Scan for the cell matching the given text and deliver its [X, Y] coordinate at center. 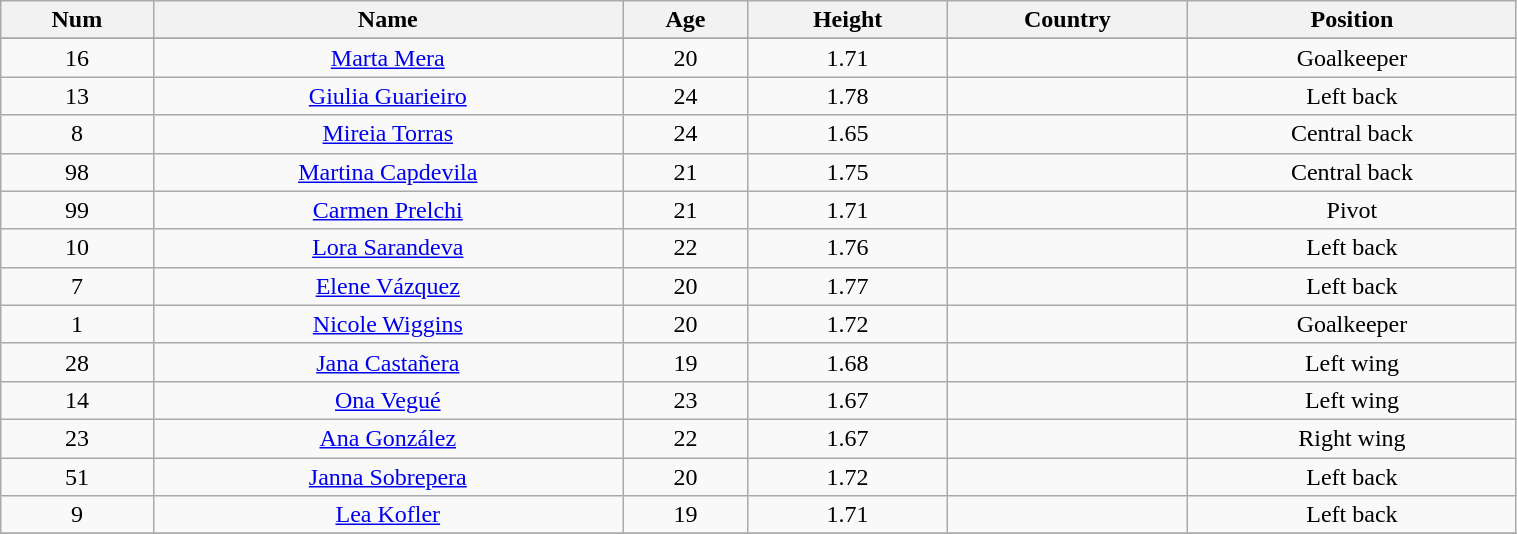
Lora Sarandeva [388, 248]
10 [77, 248]
Marta Mera [388, 58]
51 [77, 477]
Giulia Guarieiro [388, 96]
Carmen Prelchi [388, 210]
9 [77, 515]
1.65 [847, 134]
Elene Vázquez [388, 286]
1.78 [847, 96]
Num [77, 20]
Ona Vegué [388, 400]
Right wing [1352, 438]
Country [1068, 20]
1 [77, 324]
8 [77, 134]
Lea Kofler [388, 515]
1.68 [847, 362]
Martina Capdevila [388, 172]
7 [77, 286]
Ana González [388, 438]
1.76 [847, 248]
28 [77, 362]
Nicole Wiggins [388, 324]
1.75 [847, 172]
Pivot [1352, 210]
Jana Castañera [388, 362]
Height [847, 20]
Name [388, 20]
16 [77, 58]
1.77 [847, 286]
98 [77, 172]
13 [77, 96]
Position [1352, 20]
14 [77, 400]
99 [77, 210]
Age [686, 20]
Mireia Torras [388, 134]
Janna Sobrepera [388, 477]
